Pinpoint the cell where the given text exists, returning its [X, Y] midpoint coordinate. 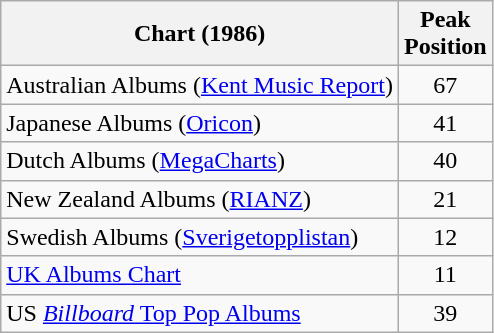
Swedish Albums (Sverigetopplistan) [200, 237]
UK Albums Chart [200, 275]
Chart (1986) [200, 34]
US Billboard Top Pop Albums [200, 313]
39 [445, 313]
12 [445, 237]
21 [445, 199]
Dutch Albums (MegaCharts) [200, 161]
PeakPosition [445, 34]
40 [445, 161]
Australian Albums (Kent Music Report) [200, 85]
New Zealand Albums (RIANZ) [200, 199]
67 [445, 85]
11 [445, 275]
Japanese Albums (Oricon) [200, 123]
41 [445, 123]
